Search for the cell housing the specified text and yield its [x, y] center coordinate. 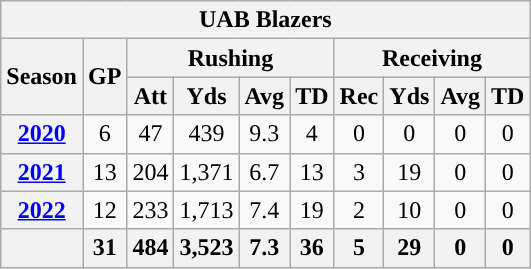
3 [359, 172]
47 [150, 134]
Receiving [432, 58]
233 [150, 210]
Att [150, 96]
6.7 [264, 172]
4 [312, 134]
439 [206, 134]
6 [104, 134]
1,713 [206, 210]
7.3 [264, 248]
204 [150, 172]
10 [410, 210]
UAB Blazers [266, 20]
2021 [42, 172]
2020 [42, 134]
3,523 [206, 248]
7.4 [264, 210]
31 [104, 248]
Season [42, 77]
1,371 [206, 172]
12 [104, 210]
484 [150, 248]
2 [359, 210]
9.3 [264, 134]
Rushing [230, 58]
29 [410, 248]
Rec [359, 96]
2022 [42, 210]
36 [312, 248]
5 [359, 248]
GP [104, 77]
